Detect which cell encompasses the target text, then output its [X, Y] center coordinate. 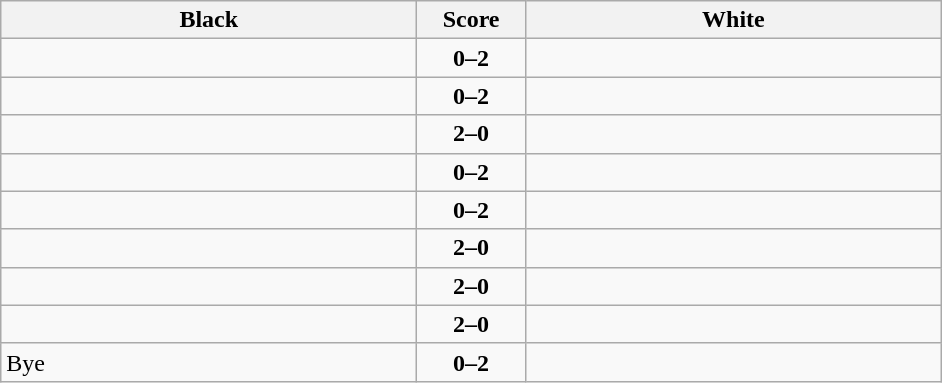
Black [209, 20]
Bye [209, 362]
White [733, 20]
Score [472, 20]
